From the cell containing the given text, extract its center point as [X, Y] coordinate. 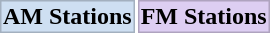
AM Stations [68, 16]
FM Stations [204, 16]
